Return the [X, Y] coordinate for the center point of the cell that contains the specified text.  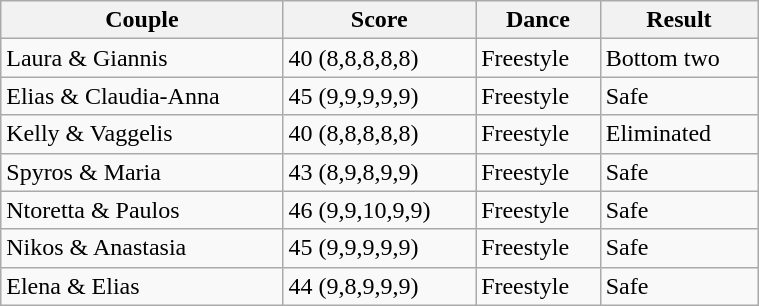
Eliminated [678, 134]
43 (8,9,8,9,9) [380, 172]
Kelly & Vaggelis [142, 134]
Laura & Giannis [142, 58]
Result [678, 20]
44 (9,8,9,9,9) [380, 286]
Score [380, 20]
Couple [142, 20]
Elias & Claudia-Anna [142, 96]
Dance [538, 20]
Ntoretta & Paulos [142, 210]
Nikos & Anastasia [142, 248]
Bottom two [678, 58]
46 (9,9,10,9,9) [380, 210]
Elena & Elias [142, 286]
Spyros & Maria [142, 172]
